Search for the cell housing the specified text and yield its [X, Y] center coordinate. 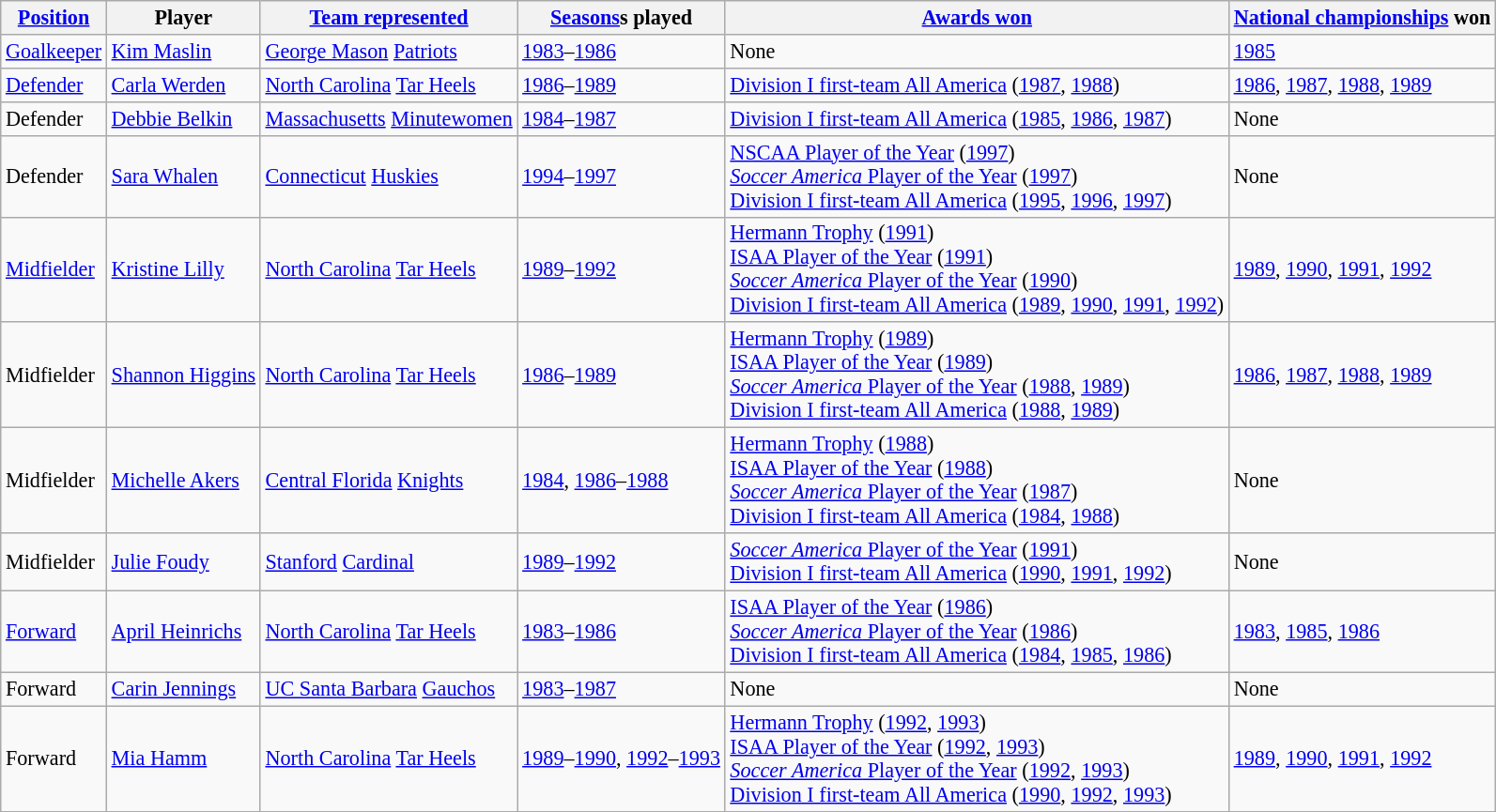
Division I first-team All America (1987, 1988) [977, 84]
Sara Whalen [183, 176]
Hermann Trophy (1988)ISAA Player of the Year (1988)Soccer America Player of the Year (1987)Division I first-team All America (1984, 1988) [977, 481]
Debbie Belkin [183, 118]
1984–1987 [622, 118]
Division I first-team All America (1985, 1986, 1987) [977, 118]
National championships won [1362, 18]
George Mason Patriots [389, 51]
Position [54, 18]
Shannon Higgins [183, 375]
Player [183, 18]
Massachusetts Minutewomen [389, 118]
ISAA Player of the Year (1986)Soccer America Player of the Year (1986)Division I first-team All America (1984, 1985, 1986) [977, 631]
Kim Maslin [183, 51]
Awards won [977, 18]
1989–1990, 1992–1993 [622, 758]
April Heinrichs [183, 631]
NSCAA Player of the Year (1997)Soccer America Player of the Year (1997)Division I first-team All America (1995, 1996, 1997) [977, 176]
Carin Jennings [183, 689]
Team represented [389, 18]
Stanford Cardinal [389, 561]
Connecticut Huskies [389, 176]
1983, 1985, 1986 [1362, 631]
Michelle Akers [183, 481]
1984, 1986–1988 [622, 481]
Carla Werden [183, 84]
Hermann Trophy (1989)ISAA Player of the Year (1989)Soccer America Player of the Year (1988, 1989)Division I first-team All America (1988, 1989) [977, 375]
Kristine Lilly [183, 269]
1985 [1362, 51]
Seasonss played [622, 18]
UC Santa Barbara Gauchos [389, 689]
1994–1997 [622, 176]
Soccer America Player of the Year (1991)Division I first-team All America (1990, 1991, 1992) [977, 561]
Mia Hamm [183, 758]
Central Florida Knights [389, 481]
Goalkeeper [54, 51]
1983–1987 [622, 689]
Julie Foudy [183, 561]
Hermann Trophy (1991)ISAA Player of the Year (1991)Soccer America Player of the Year (1990)Division I first-team All America (1989, 1990, 1991, 1992) [977, 269]
